Pinpoint the cell where the given text exists, returning its [X, Y] midpoint coordinate. 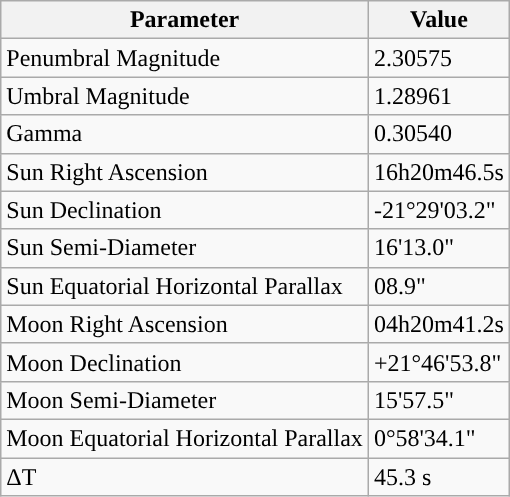
Sun Declination [185, 210]
0°58'34.1" [438, 438]
Sun Semi-Diameter [185, 248]
45.3 s [438, 477]
1.28961 [438, 96]
16h20m46.5s [438, 172]
ΔT [185, 477]
Sun Right Ascension [185, 172]
16'13.0" [438, 248]
15'57.5" [438, 400]
Parameter [185, 20]
Moon Equatorial Horizontal Parallax [185, 438]
Umbral Magnitude [185, 96]
2.30575 [438, 58]
04h20m41.2s [438, 324]
Value [438, 20]
Moon Right Ascension [185, 324]
Moon Declination [185, 362]
08.9" [438, 286]
+21°46'53.8" [438, 362]
Moon Semi-Diameter [185, 400]
-21°29'03.2" [438, 210]
Sun Equatorial Horizontal Parallax [185, 286]
0.30540 [438, 134]
Gamma [185, 134]
Penumbral Magnitude [185, 58]
